Scan for the cell matching the given text and deliver its [x, y] coordinate at center. 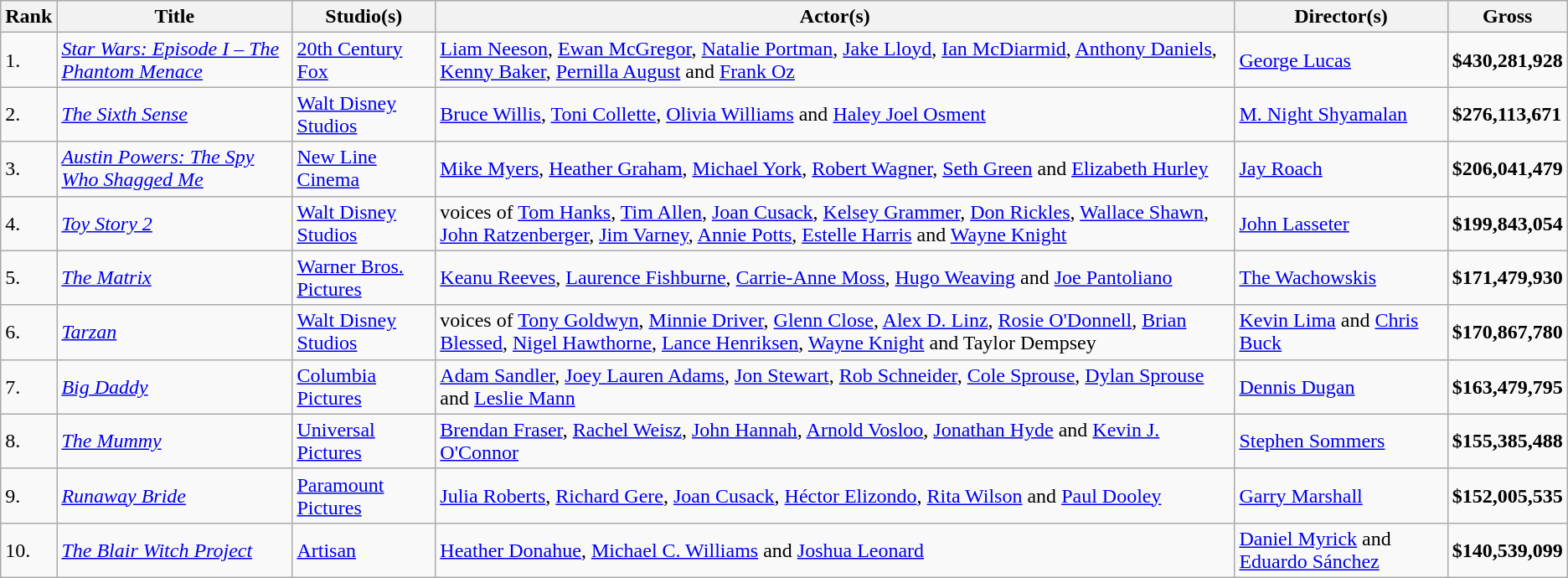
Stephen Sommers [1341, 441]
3. [28, 169]
$171,479,930 [1508, 278]
Warner Bros. Pictures [364, 278]
Julia Roberts, Richard Gere, Joan Cusack, Héctor Elizondo, Rita Wilson and Paul Dooley [835, 496]
9. [28, 496]
$276,113,671 [1508, 114]
$152,005,535 [1508, 496]
$206,041,479 [1508, 169]
5. [28, 278]
$430,281,928 [1508, 60]
Heather Donahue, Michael C. Williams and Joshua Leonard [835, 550]
Daniel Myrick and Eduardo Sánchez [1341, 550]
20th Century Fox [364, 60]
Kevin Lima and Chris Buck [1341, 332]
George Lucas [1341, 60]
Brendan Fraser, Rachel Weisz, John Hannah, Arnold Vosloo, Jonathan Hyde and Kevin J. O'Connor [835, 441]
M. Night Shyamalan [1341, 114]
Toy Story 2 [174, 223]
$155,385,488 [1508, 441]
10. [28, 550]
2. [28, 114]
Keanu Reeves, Laurence Fishburne, Carrie-Anne Moss, Hugo Weaving and Joe Pantoliano [835, 278]
The Sixth Sense [174, 114]
Universal Pictures [364, 441]
Liam Neeson, Ewan McGregor, Natalie Portman, Jake Lloyd, Ian McDiarmid, Anthony Daniels, Kenny Baker, Pernilla August and Frank Oz [835, 60]
Title [174, 17]
Mike Myers, Heather Graham, Michael York, Robert Wagner, Seth Green and Elizabeth Hurley [835, 169]
Garry Marshall [1341, 496]
Runaway Bride [174, 496]
6. [28, 332]
Adam Sandler, Joey Lauren Adams, Jon Stewart, Rob Schneider, Cole Sprouse, Dylan Sprouse and Leslie Mann [835, 387]
The Blair Witch Project [174, 550]
Columbia Pictures [364, 387]
7. [28, 387]
Studio(s) [364, 17]
Bruce Willis, Toni Collette, Olivia Williams and Haley Joel Osment [835, 114]
$140,539,099 [1508, 550]
Paramount Pictures [364, 496]
8. [28, 441]
1. [28, 60]
Actor(s) [835, 17]
The Mummy [174, 441]
Big Daddy [174, 387]
Tarzan [174, 332]
Gross [1508, 17]
Rank [28, 17]
John Lasseter [1341, 223]
4. [28, 223]
The Matrix [174, 278]
New Line Cinema [364, 169]
Dennis Dugan [1341, 387]
Austin Powers: The Spy Who Shagged Me [174, 169]
$170,867,780 [1508, 332]
Director(s) [1341, 17]
Star Wars: Episode I – The Phantom Menace [174, 60]
Jay Roach [1341, 169]
$199,843,054 [1508, 223]
Artisan [364, 550]
The Wachowskis [1341, 278]
$163,479,795 [1508, 387]
